For the text-containing cell, return its midpoint in [x, y] coordinate format. 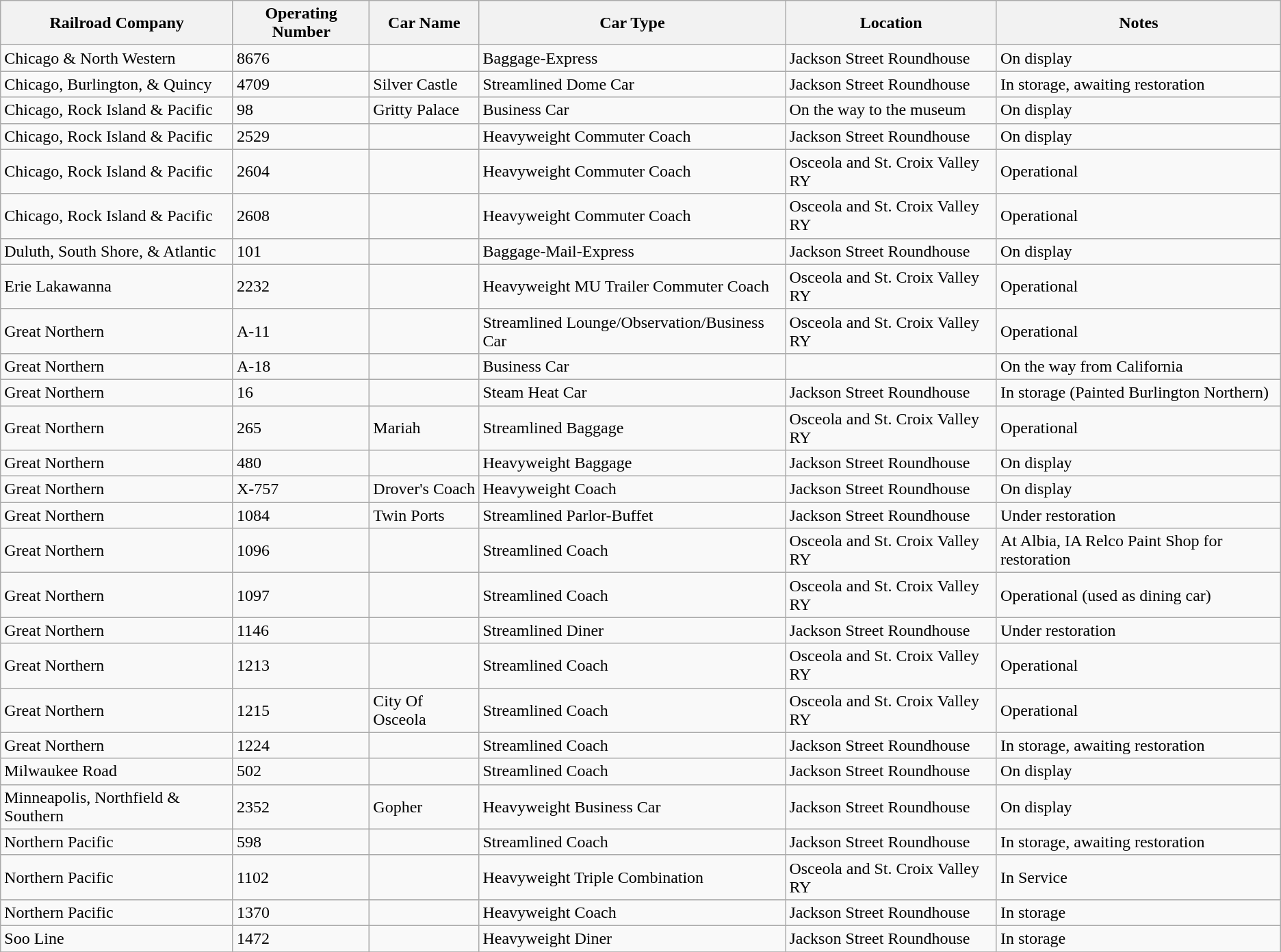
Car Type [632, 23]
Gritty Palace [424, 110]
1370 [301, 912]
8676 [301, 58]
16 [301, 392]
Railroad Company [117, 23]
1213 [301, 665]
On the way from California [1139, 366]
Soo Line [117, 938]
City Of Osceola [424, 710]
Milwaukee Road [117, 771]
Heavyweight Diner [632, 938]
Silver Castle [424, 84]
Heavyweight Triple Combination [632, 877]
Location [891, 23]
In storage (Painted Burlington Northern) [1139, 392]
At Albia, IA Relco Paint Shop for restoration [1139, 550]
Chicago, Burlington, & Quincy [117, 84]
1215 [301, 710]
Baggage-Express [632, 58]
In Service [1139, 877]
Steam Heat Car [632, 392]
Operating Number [301, 23]
265 [301, 427]
Erie Lakawanna [117, 286]
1224 [301, 745]
1146 [301, 630]
2529 [301, 136]
1096 [301, 550]
Chicago & North Western [117, 58]
Streamlined Lounge/Observation/Business Car [632, 331]
Operational (used as dining car) [1139, 595]
1097 [301, 595]
Baggage-Mail-Express [632, 251]
502 [301, 771]
Gopher [424, 806]
598 [301, 842]
Streamlined Diner [632, 630]
1472 [301, 938]
Heavyweight Baggage [632, 463]
98 [301, 110]
2608 [301, 216]
On the way to the museum [891, 110]
1102 [301, 877]
A-18 [301, 366]
X-757 [301, 489]
Streamlined Baggage [632, 427]
Streamlined Dome Car [632, 84]
Heavyweight Business Car [632, 806]
4709 [301, 84]
Duluth, South Shore, & Atlantic [117, 251]
Mariah [424, 427]
Car Name [424, 23]
A-11 [301, 331]
Minneapolis, Northfield & Southern [117, 806]
Notes [1139, 23]
2352 [301, 806]
101 [301, 251]
2232 [301, 286]
480 [301, 463]
Twin Ports [424, 515]
Drover's Coach [424, 489]
2604 [301, 171]
Heavyweight MU Trailer Commuter Coach [632, 286]
1084 [301, 515]
Streamlined Parlor-Buffet [632, 515]
